Search for the cell housing the specified text and yield its (X, Y) center coordinate. 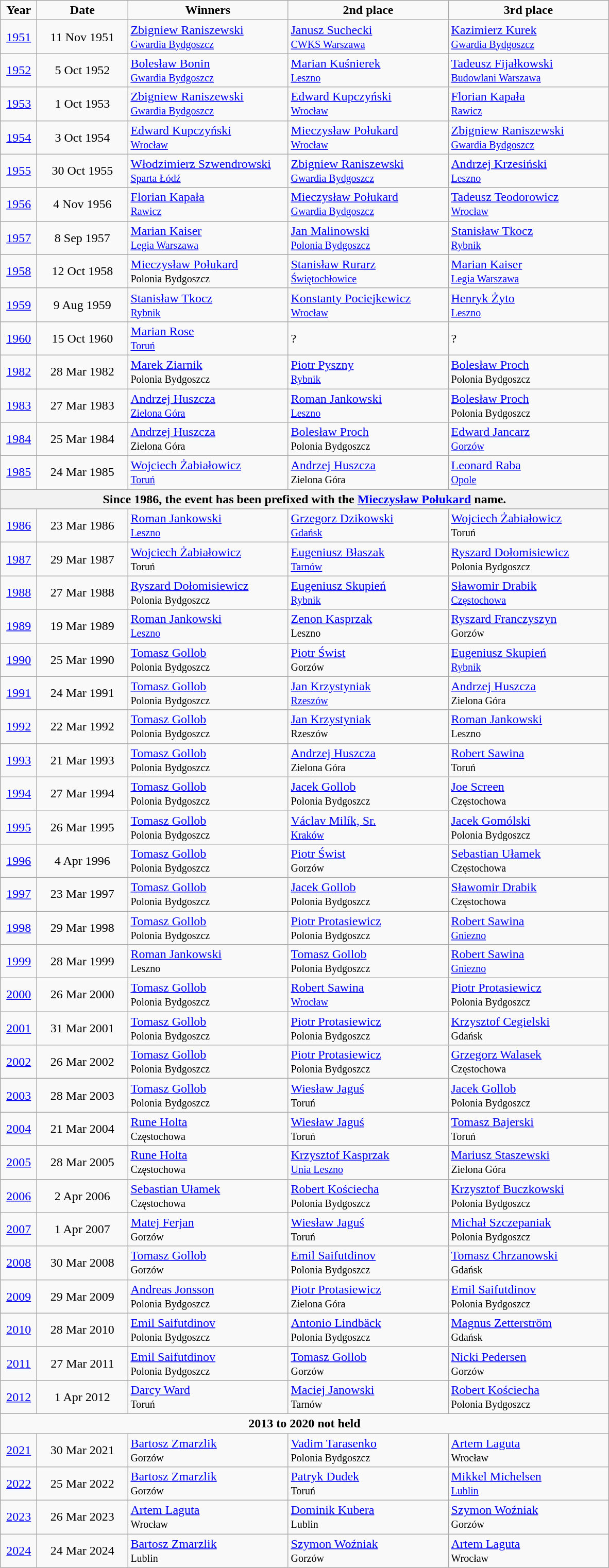
23 Mar 1986 (82, 525)
28 Mar 2005 (82, 1162)
Mieczysław Połukard Wrocław (368, 137)
Marian Rose Toruń (208, 338)
Andrzej Krzesiński Leszno (529, 171)
11 Nov 1951 (82, 37)
Jan Malinowski Polonia Bydgoszcz (368, 238)
Patryk DudekToruń (368, 1484)
2009 (19, 1296)
4 Nov 1956 (82, 204)
2000 (19, 995)
28 Mar 2010 (82, 1330)
29 Mar 1998 (82, 927)
1956 (19, 204)
1993 (19, 760)
1989 (19, 626)
2003 (19, 1095)
30 Mar 2021 (82, 1450)
28 Mar 1982 (82, 372)
1997 (19, 894)
1953 (19, 104)
Kazimierz Kurek Gwardia Bydgoszcz (529, 37)
Robert Sawina Toruń (529, 760)
Bolesław Bonin Gwardia Bydgoszcz (208, 70)
2002 (19, 1062)
1984 (19, 439)
Magnus ZetterströmGdańsk (529, 1330)
2nd place (368, 10)
Piotr Protasiewicz Zielona Góra (368, 1296)
Mieczysław Połukard Polonia Bydgoszcz (208, 271)
26 Mar 2000 (82, 995)
Dominik KuberaLublin (368, 1518)
24 Mar 2024 (82, 1550)
Since 1986, the event has been prefixed with the Mieczysław Połukard name. (304, 499)
2011 (19, 1363)
27 Mar 1994 (82, 793)
Tomasz Chrzanowski Gdańsk (529, 1263)
Tadeusz Teodorowicz Wrocław (529, 204)
Eugeniusz Błaszak Tarnów (368, 559)
2010 (19, 1330)
Darcy WardToruń (208, 1397)
1990 (19, 659)
Marek Ziarnik Polonia Bydgoszcz (208, 372)
1951 (19, 37)
Krzysztof Cegielski Gdańsk (529, 1028)
Henryk ŻytoLeszno (529, 305)
Robert Sawina Wrocław (368, 995)
Andreas Jonsson Polonia Bydgoszcz (208, 1296)
2013 to 2020 not held (304, 1423)
2008 (19, 1263)
27 Mar 1988 (82, 592)
Mariusz Staszewski Zielona Góra (529, 1162)
Janusz Suchecki CWKS Warszawa (368, 37)
Tadeusz Fijałkowski Budowlani Warszawa (529, 70)
Jacek Gomólski Polonia Bydgoszcz (529, 827)
1998 (19, 927)
1999 (19, 961)
3rd place (529, 10)
28 Mar 2003 (82, 1095)
15 Oct 1960 (82, 338)
1996 (19, 860)
Vadim TarasenkoPolonia Bydgoszcz (368, 1450)
12 Oct 1958 (82, 271)
Grzegorz Dzikowski Gdańsk (368, 525)
25 Mar 1990 (82, 659)
2024 (19, 1550)
21 Mar 2004 (82, 1129)
Václav Milík, Sr. Kraków (368, 827)
26 Mar 1995 (82, 827)
2006 (19, 1196)
2001 (19, 1028)
1994 (19, 793)
Date (82, 10)
Stanisław Rurarz Świętochłowice (368, 271)
1992 (19, 726)
Robert Kościecha Polonia Bydgoszcz (368, 1196)
29 Mar 1987 (82, 559)
Krzysztof Kasprzak Unia Leszno (368, 1162)
1954 (19, 137)
1952 (19, 70)
Ryszard Franczyszyn Gorzów (529, 626)
Edward Jancarz Gorzów (529, 439)
1957 (19, 238)
22 Mar 1992 (82, 726)
2023 (19, 1518)
Michał Szczepaniak Polonia Bydgoszcz (529, 1229)
31 Mar 2001 (82, 1028)
Marian Kuśnierek Leszno (368, 70)
Nicki PedersenGorzów (529, 1363)
Tomasz GollobGorzów (368, 1363)
29 Mar 2009 (82, 1296)
2004 (19, 1129)
3 Oct 1954 (82, 137)
28 Mar 1999 (82, 961)
1991 (19, 693)
Year (19, 10)
Mikkel MichelsenLublin (529, 1484)
1985 (19, 473)
Maciej JanowskiTarnów (368, 1397)
27 Mar 2011 (82, 1363)
2 Apr 2006 (82, 1196)
Włodzimierz Szwendrowski Sparta Łódź (208, 171)
2021 (19, 1450)
Piotr Pyszny Rybnik (368, 372)
1955 (19, 171)
1986 (19, 525)
Antonio LindbäckPolonia Bydgoszcz (368, 1330)
25 Mar 1984 (82, 439)
1 Apr 2007 (82, 1229)
1 Oct 1953 (82, 104)
9 Aug 1959 (82, 305)
27 Mar 1983 (82, 405)
1960 (19, 338)
Mieczysław Połukard Gwardia Bydgoszcz (368, 204)
1987 (19, 559)
Bartosz ZmarzlikLublin (208, 1550)
1983 (19, 405)
Tomasz Bajerski Toruń (529, 1129)
4 Apr 1996 (82, 860)
2012 (19, 1397)
25 Mar 2022 (82, 1484)
Leonard Raba Opole (529, 473)
1982 (19, 372)
Zenon Kasprzak Leszno (368, 626)
Robert KościechaPolonia Bydgoszcz (529, 1397)
24 Mar 1985 (82, 473)
8 Sep 1957 (82, 238)
Krzysztof Buczkowski Polonia Bydgoszcz (529, 1196)
30 Oct 1955 (82, 171)
Joe Screen Częstochowa (529, 793)
1995 (19, 827)
Matej Ferjan Gorzów (208, 1229)
21 Mar 1993 (82, 760)
1959 (19, 305)
26 Mar 2002 (82, 1062)
2007 (19, 1229)
26 Mar 2023 (82, 1518)
1988 (19, 592)
5 Oct 1952 (82, 70)
Tomasz Gollob Gorzów (208, 1263)
30 Mar 2008 (82, 1263)
2022 (19, 1484)
24 Mar 1991 (82, 693)
23 Mar 1997 (82, 894)
19 Mar 1989 (82, 626)
1958 (19, 271)
Konstanty PociejkewiczWrocław (368, 305)
1 Apr 2012 (82, 1397)
2005 (19, 1162)
Grzegorz Walasek Częstochowa (529, 1062)
Winners (208, 10)
